Search for the cell housing the specified text and yield its (x, y) center coordinate. 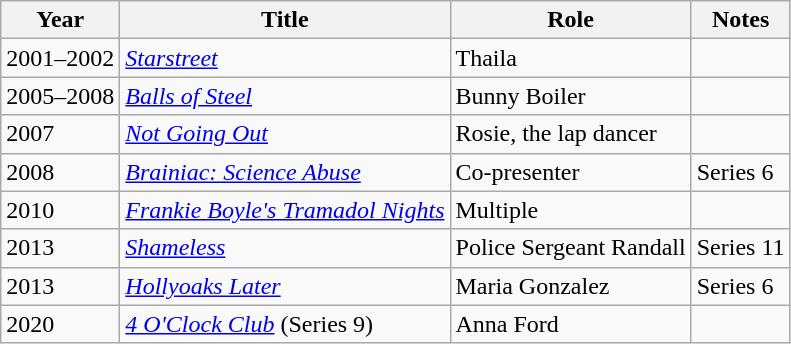
Shameless (285, 248)
Year (60, 20)
2008 (60, 172)
Balls of Steel (285, 96)
Bunny Boiler (570, 96)
Hollyoaks Later (285, 286)
Starstreet (285, 58)
2020 (60, 324)
Title (285, 20)
Frankie Boyle's Tramadol Nights (285, 210)
Rosie, the lap dancer (570, 134)
Notes (740, 20)
4 O'Clock Club (Series 9) (285, 324)
2010 (60, 210)
2007 (60, 134)
Series 11 (740, 248)
Maria Gonzalez (570, 286)
2005–2008 (60, 96)
Role (570, 20)
2001–2002 (60, 58)
Co-presenter (570, 172)
Anna Ford (570, 324)
Police Sergeant Randall (570, 248)
Not Going Out (285, 134)
Brainiac: Science Abuse (285, 172)
Thaila (570, 58)
Multiple (570, 210)
